From the cell containing the given text, extract its center point as (X, Y) coordinate. 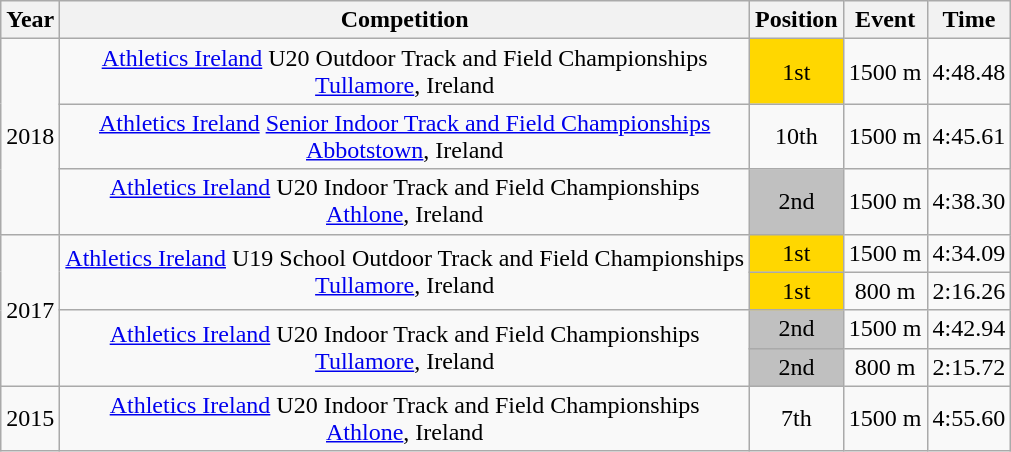
4:38.30 (969, 202)
10th (797, 136)
Athletics Ireland U20 Indoor Track and Field ChampionshipsTullamore, Ireland (405, 348)
7th (797, 418)
4:48.48 (969, 72)
Competition (405, 20)
Year (30, 20)
Time (969, 20)
Event (885, 20)
4:45.61 (969, 136)
Athletics Ireland Senior Indoor Track and Field ChampionshipsAbbotstown, Ireland (405, 136)
Position (797, 20)
4:55.60 (969, 418)
Athletics Ireland U20 Outdoor Track and Field ChampionshipsTullamore, Ireland (405, 72)
2:15.72 (969, 367)
4:42.94 (969, 329)
Athletics Ireland U19 School Outdoor Track and Field ChampionshipsTullamore, Ireland (405, 272)
2017 (30, 310)
2:16.26 (969, 291)
4:34.09 (969, 253)
2015 (30, 418)
2018 (30, 136)
